Search for the cell housing the specified text and yield its (x, y) center coordinate. 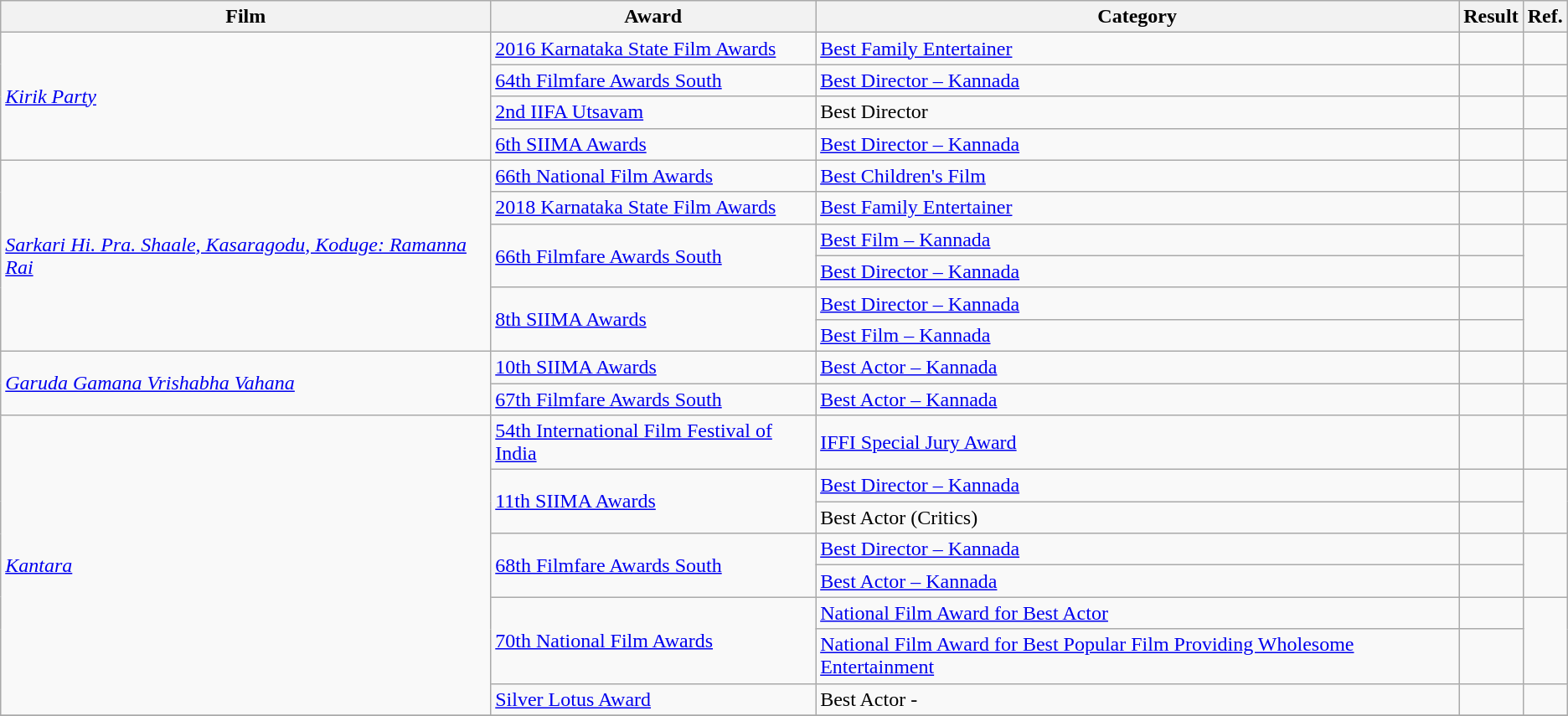
68th Filmfare Awards South (653, 565)
70th National Film Awards (653, 640)
Silver Lotus Award (653, 699)
Result (1491, 17)
Kirik Party (246, 96)
Sarkari Hi. Pra. Shaale, Kasaragodu, Koduge: Ramanna Rai (246, 255)
2nd IIFA Utsavam (653, 112)
67th Filmfare Awards South (653, 399)
2016 Karnataka State Film Awards (653, 49)
National Film Award for Best Actor (1137, 613)
Best Actor (Critics) (1137, 518)
54th International Film Festival of India (653, 442)
Best Actor - (1137, 699)
2018 Karnataka State Film Awards (653, 208)
6th SIIMA Awards (653, 144)
64th Filmfare Awards South (653, 80)
Garuda Gamana Vrishabha Vahana (246, 383)
11th SIIMA Awards (653, 502)
66th National Film Awards (653, 176)
66th Filmfare Awards South (653, 255)
Award (653, 17)
8th SIIMA Awards (653, 319)
Ref. (1545, 17)
Best Director (1137, 112)
10th SIIMA Awards (653, 367)
Film (246, 17)
Kantara (246, 565)
IFFI Special Jury Award (1137, 442)
Best Children's Film (1137, 176)
National Film Award for Best Popular Film Providing Wholesome Entertainment (1137, 657)
Category (1137, 17)
